Identify which cell holds the provided text, then report its (X, Y) central coordinate. 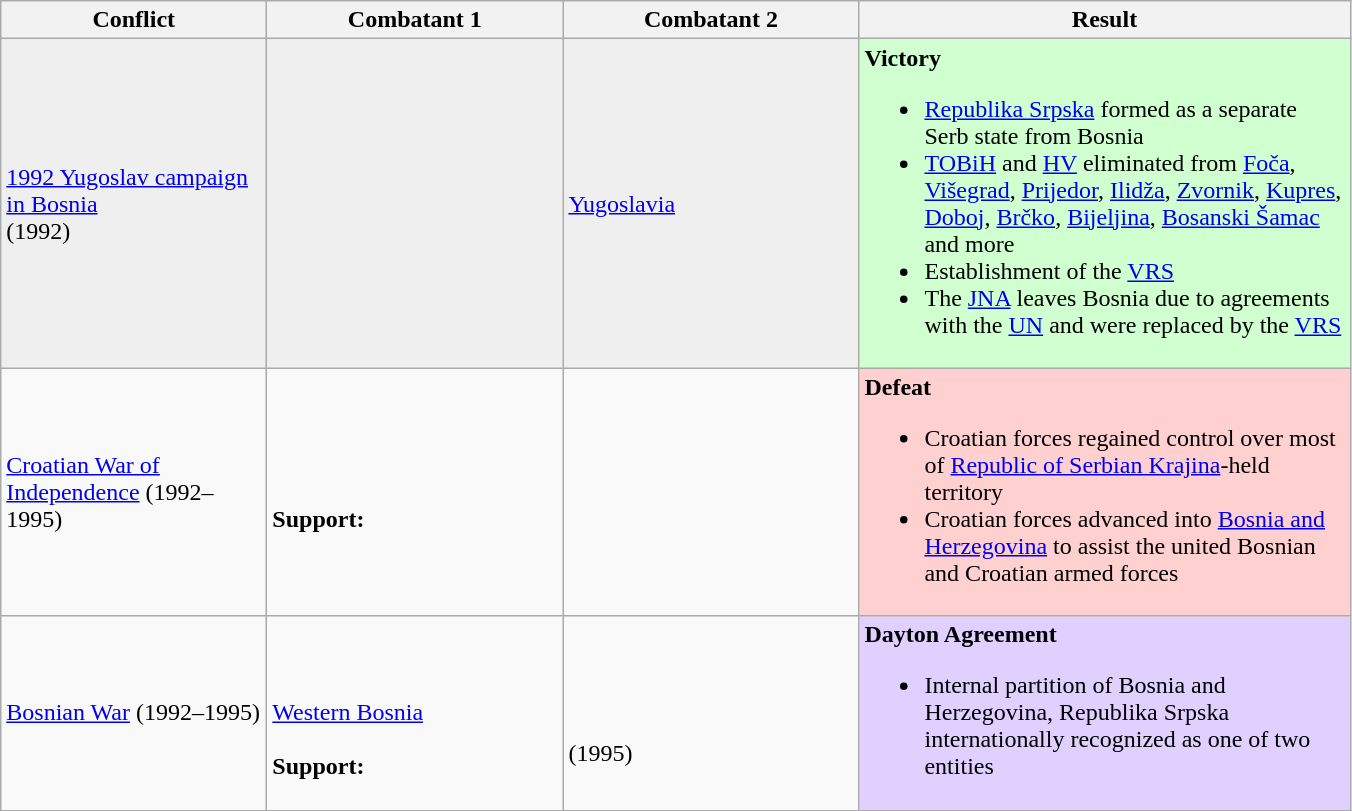
Combatant 1 (415, 20)
Result (1104, 20)
(1995) (711, 713)
Dayton AgreementInternal partition of Bosnia and Herzegovina, Republika Srpska internationally recognized as one of two entities (1104, 713)
Croatian War of Independence (1992–1995) (134, 492)
Bosnian War (1992–1995) (134, 713)
1992 Yugoslav campaign in Bosnia(1992) (134, 204)
Western BosniaSupport: (415, 713)
Combatant 2 (711, 20)
Support: (415, 492)
Yugoslavia (711, 204)
Conflict (134, 20)
